For the text-containing cell, return its midpoint in [X, Y] coordinate format. 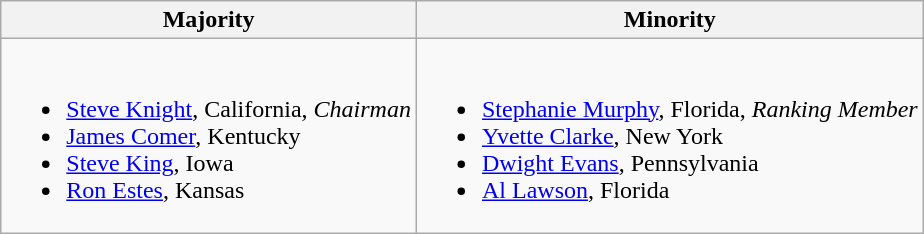
Majority [209, 20]
Stephanie Murphy, Florida, Ranking MemberYvette Clarke, New YorkDwight Evans, PennsylvaniaAl Lawson, Florida [670, 136]
Minority [670, 20]
Steve Knight, California, ChairmanJames Comer, KentuckySteve King, IowaRon Estes, Kansas [209, 136]
